Return [X, Y] of the center of cell containing provided text 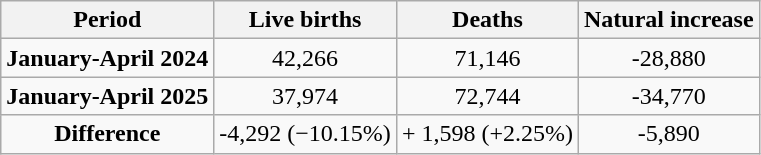
January-April 2024 [108, 58]
+ 1,598 (+2.25%) [487, 134]
January-April 2025 [108, 96]
72,744 [487, 96]
Deaths [487, 20]
-5,890 [670, 134]
71,146 [487, 58]
37,974 [306, 96]
Live births [306, 20]
-28,880 [670, 58]
-34,770 [670, 96]
-4,292 (−10.15%) [306, 134]
Difference [108, 134]
42,266 [306, 58]
Period [108, 20]
Natural increase [670, 20]
